Pinpoint the cell where the given text exists, returning its (X, Y) midpoint coordinate. 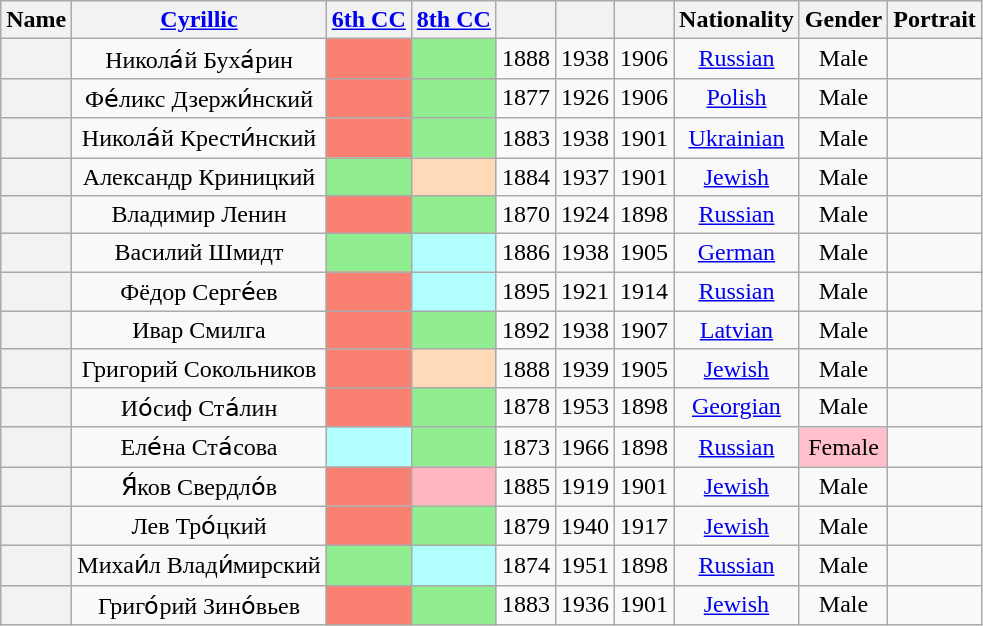
Михаи́л Влади́мирский (199, 566)
1926 (584, 98)
1937 (584, 177)
Никола́й Крести́нский (199, 138)
1874 (526, 566)
Григорий Сокольников (199, 368)
1940 (584, 526)
Фе́ликс Дзержи́нский (199, 98)
Portrait (935, 20)
Я́ков Свердло́в (199, 486)
Latvian (737, 330)
1884 (526, 177)
1939 (584, 368)
Ивар Смилга (199, 330)
Александр Криницкий (199, 177)
1892 (526, 330)
Polish (737, 98)
Cyrillic (199, 20)
1886 (526, 253)
Female (843, 447)
Ио́сиф Ста́лин (199, 407)
Никола́й Буха́рин (199, 59)
1879 (526, 526)
1877 (526, 98)
1966 (584, 447)
1895 (526, 292)
1870 (526, 215)
Лев Тро́цкий (199, 526)
Григо́рий Зино́вьев (199, 605)
Еле́на Ста́сова (199, 447)
1919 (584, 486)
Nationality (737, 20)
1914 (644, 292)
1951 (584, 566)
Фёдор Серге́ев (199, 292)
1885 (526, 486)
German (737, 253)
Ukrainian (737, 138)
1924 (584, 215)
1921 (584, 292)
1873 (526, 447)
Georgian (737, 407)
6th CC (368, 20)
8th CC (454, 20)
1907 (644, 330)
Gender (843, 20)
Владимир Ленин (199, 215)
Василий Шмидт (199, 253)
1936 (584, 605)
1917 (644, 526)
1953 (584, 407)
Name (36, 20)
1878 (526, 407)
